Return the [x, y] coordinate for the center point of the cell that contains the specified text.  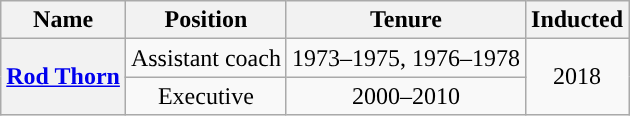
1973–1975, 1976–1978 [406, 58]
Position [206, 20]
Executive [206, 96]
Inducted [578, 20]
Tenure [406, 20]
2018 [578, 77]
2000–2010 [406, 96]
Rod Thorn [64, 77]
Name [64, 20]
Assistant coach [206, 58]
